Search for the cell housing the specified text and yield its (x, y) center coordinate. 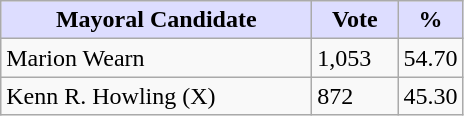
Kenn R. Howling (X) (156, 96)
1,053 (355, 58)
Vote (355, 20)
Marion Wearn (156, 58)
% (430, 20)
872 (355, 96)
Mayoral Candidate (156, 20)
54.70 (430, 58)
45.30 (430, 96)
